Return (X, Y) of the center of cell containing provided text 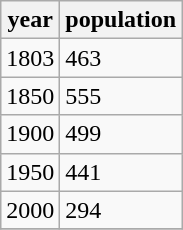
1803 (30, 58)
2000 (30, 210)
441 (121, 172)
1950 (30, 172)
year (30, 20)
1900 (30, 134)
population (121, 20)
463 (121, 58)
1850 (30, 96)
499 (121, 134)
555 (121, 96)
294 (121, 210)
